Find where the given text appears and provide that cell's center as (X, Y) coordinate. 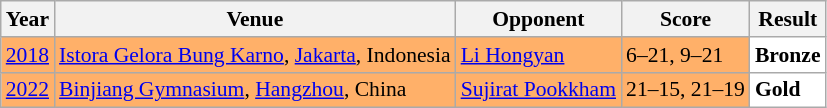
Li Hongyan (538, 55)
21–15, 21–19 (686, 90)
Opponent (538, 19)
Istora Gelora Bung Karno, Jakarta, Indonesia (255, 55)
Year (28, 19)
Venue (255, 19)
6–21, 9–21 (686, 55)
Binjiang Gymnasium, Hangzhou, China (255, 90)
Gold (788, 90)
2022 (28, 90)
Bronze (788, 55)
2018 (28, 55)
Result (788, 19)
Score (686, 19)
Sujirat Pookkham (538, 90)
